Search for the cell housing the specified text and yield its (x, y) center coordinate. 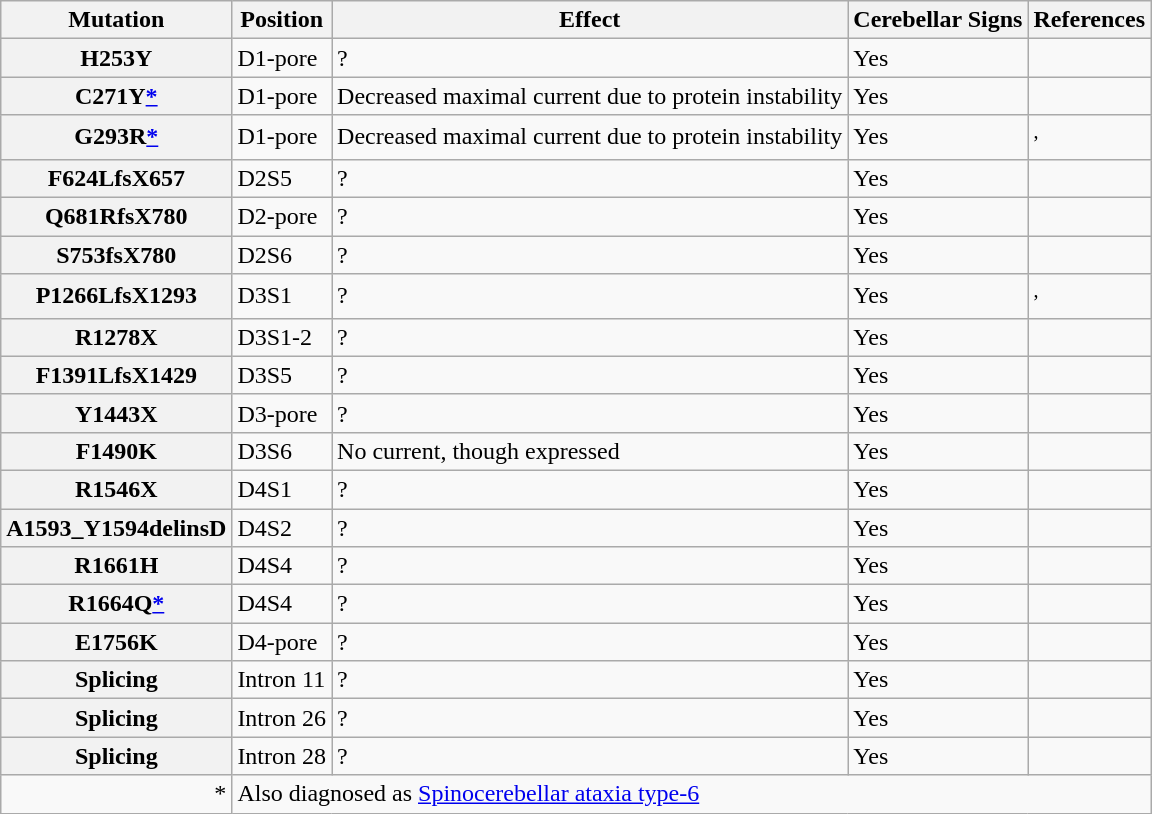
D3S6 (282, 451)
D3S5 (282, 375)
C271Y* (116, 96)
R1546X (116, 489)
R1278X (116, 337)
F1490K (116, 451)
D4S2 (282, 528)
Position (282, 20)
P1266LfsX1293 (116, 296)
No current, though expressed (590, 451)
D4-pore (282, 642)
S753fsX780 (116, 255)
D2S6 (282, 255)
D2S5 (282, 178)
Intron 28 (282, 756)
Also diagnosed as Spinocerebellar ataxia type-6 (692, 794)
A1593_Y1594delinsD (116, 528)
* (116, 794)
Effect (590, 20)
R1661H (116, 566)
F1391LfsX1429 (116, 375)
H253Y (116, 58)
D4S1 (282, 489)
R1664Q* (116, 604)
References (1090, 20)
D3S1 (282, 296)
G293R* (116, 138)
F624LfsX657 (116, 178)
D3-pore (282, 413)
D3S1-2 (282, 337)
Mutation (116, 20)
Intron 26 (282, 718)
Cerebellar Signs (938, 20)
Y1443X (116, 413)
E1756K (116, 642)
D2-pore (282, 217)
Intron 11 (282, 680)
Q681RfsX780 (116, 217)
